Search for the cell housing the specified text and yield its (X, Y) center coordinate. 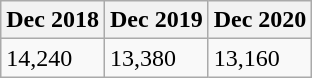
Dec 2019 (156, 20)
Dec 2018 (53, 20)
Dec 2020 (260, 20)
13,160 (260, 58)
14,240 (53, 58)
13,380 (156, 58)
